From the cell containing the given text, extract its center point as (x, y) coordinate. 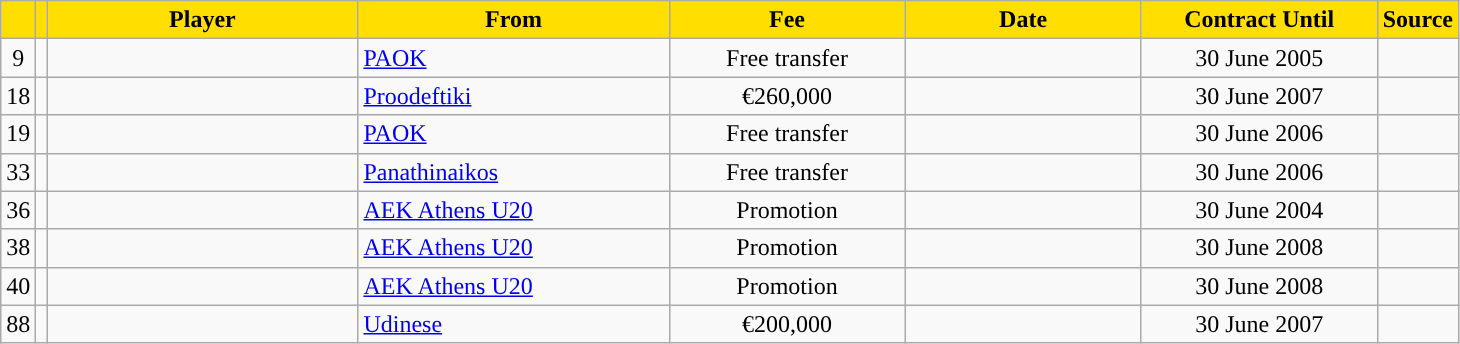
88 (18, 324)
30 June 2004 (1259, 210)
19 (18, 134)
€260,000 (787, 96)
30 June 2005 (1259, 58)
Proodeftiki (514, 96)
36 (18, 210)
40 (18, 286)
Source (1418, 20)
38 (18, 248)
9 (18, 58)
From (514, 20)
Contract Until (1259, 20)
Player (202, 20)
Date (1023, 20)
33 (18, 172)
€200,000 (787, 324)
18 (18, 96)
Fee (787, 20)
Udinese (514, 324)
Panathinaikos (514, 172)
